Determine the (X, Y) coordinate at the center of the cell enclosing the given text.  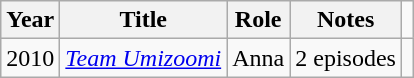
2010 (30, 58)
Notes (346, 20)
Role (258, 20)
Title (144, 20)
2 episodes (346, 58)
Year (30, 20)
Anna (258, 58)
Team Umizoomi (144, 58)
